Extract the [X, Y] coordinate from the center of the cell holding the provided text.  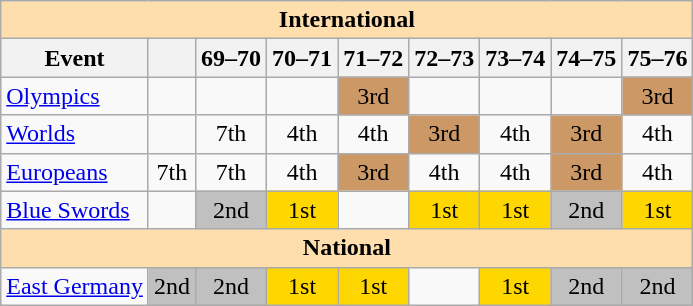
Blue Swords [75, 210]
75–76 [658, 58]
Worlds [75, 134]
Europeans [75, 172]
70–71 [302, 58]
East Germany [75, 286]
69–70 [230, 58]
72–73 [444, 58]
International [347, 20]
71–72 [374, 58]
National [347, 248]
74–75 [586, 58]
Olympics [75, 96]
Event [75, 58]
73–74 [516, 58]
